Scan for the cell matching the given text and deliver its (X, Y) coordinate at center. 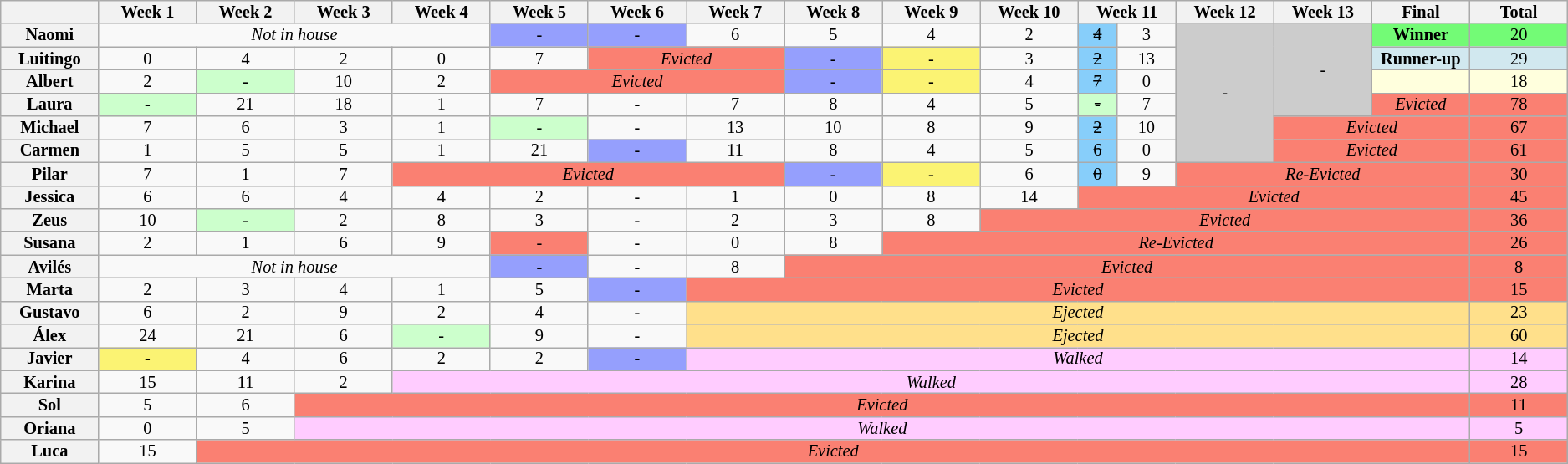
Week 6 (637, 12)
Week 9 (932, 12)
23 (1519, 313)
Javier (50, 359)
28 (1519, 382)
45 (1519, 197)
60 (1519, 336)
Week 12 (1224, 12)
Marta (50, 289)
Jessica (50, 197)
Laura (50, 105)
Week 8 (833, 12)
Michael (50, 128)
Avilés (50, 267)
Runner-up (1420, 59)
20 (1519, 35)
Oriana (50, 428)
26 (1519, 243)
Week 7 (736, 12)
30 (1519, 174)
Susana (50, 243)
Week 10 (1029, 12)
24 (147, 336)
Sol (50, 405)
Albert (50, 81)
Naomi (50, 35)
29 (1519, 59)
78 (1519, 105)
Total (1519, 12)
Week 13 (1323, 12)
Luitingo (50, 59)
Álex (50, 336)
Week 11 (1127, 12)
61 (1519, 150)
Week 2 (246, 12)
Week 5 (539, 12)
Carmen (50, 150)
Final (1420, 12)
Luca (50, 451)
36 (1519, 220)
Week 1 (147, 12)
Week 3 (343, 12)
Zeus (50, 220)
Karina (50, 382)
Winner (1420, 35)
Week 4 (442, 12)
Gustavo (50, 313)
Pilar (50, 174)
67 (1519, 128)
